Capture the cell that displays the provided text and extract its (x, y) central coordinate. 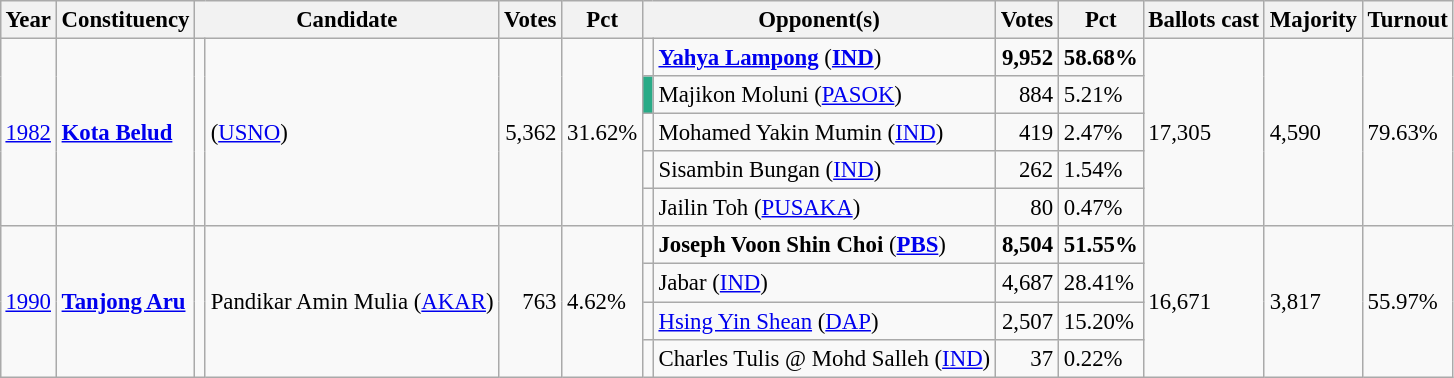
55.97% (1408, 301)
1990 (28, 301)
Ballots cast (1204, 20)
419 (1028, 133)
15.20% (1100, 321)
Candidate (347, 20)
Joseph Voon Shin Choi (PBS) (824, 245)
51.55% (1100, 245)
1.54% (1100, 170)
80 (1028, 208)
Jailin Toh (PUSAKA) (824, 208)
5.21% (1100, 95)
Yahya Lampong (IND) (824, 57)
8,504 (1028, 245)
Constituency (125, 20)
4.62% (602, 301)
17,305 (1204, 132)
9,952 (1028, 57)
3,817 (1313, 301)
28.41% (1100, 283)
763 (530, 301)
2,507 (1028, 321)
(USNO) (352, 132)
Sisambin Bungan (IND) (824, 170)
Majority (1313, 20)
884 (1028, 95)
79.63% (1408, 132)
0.22% (1100, 358)
Mohamed Yakin Mumin (IND) (824, 133)
5,362 (530, 132)
Jabar (IND) (824, 283)
Year (28, 20)
Majikon Moluni (PASOK) (824, 95)
1982 (28, 132)
Kota Belud (125, 132)
Pandikar Amin Mulia (AKAR) (352, 301)
4,687 (1028, 283)
262 (1028, 170)
0.47% (1100, 208)
37 (1028, 358)
Opponent(s) (820, 20)
16,671 (1204, 301)
Turnout (1408, 20)
Charles Tulis @ Mohd Salleh (IND) (824, 358)
2.47% (1100, 133)
31.62% (602, 132)
4,590 (1313, 132)
Tanjong Aru (125, 301)
Hsing Yin Shean (DAP) (824, 321)
58.68% (1100, 57)
